Extract the (X, Y) coordinate from the center of the cell holding the provided text.  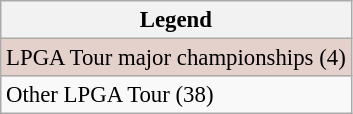
Other LPGA Tour (38) (176, 95)
Legend (176, 20)
LPGA Tour major championships (4) (176, 58)
